From the cell containing the given text, extract its center point as (x, y) coordinate. 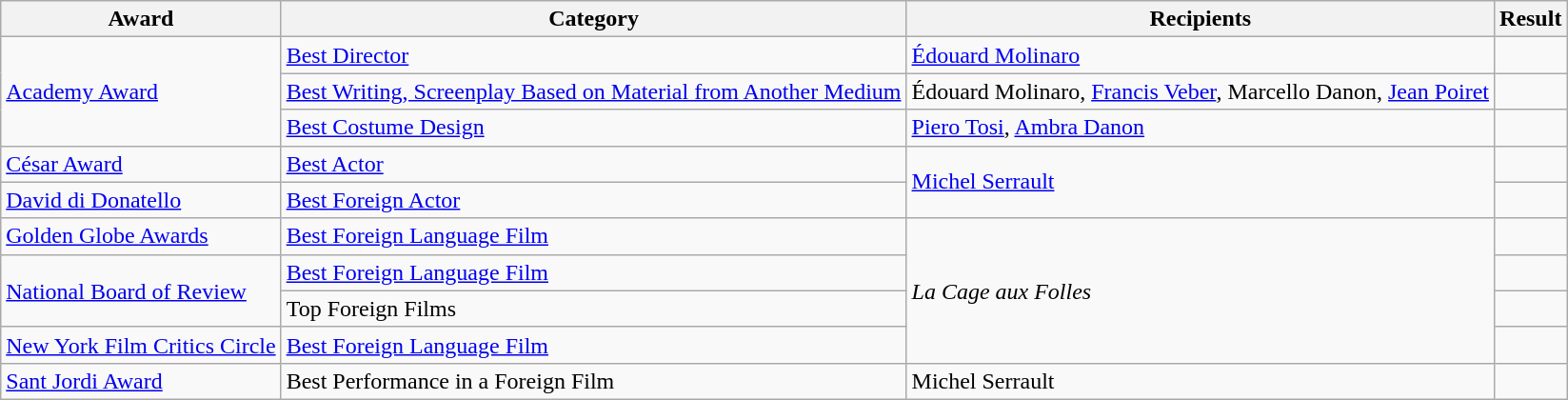
Top Foreign Films (594, 309)
Best Costume Design (594, 128)
Best Foreign Actor (594, 200)
Best Director (594, 55)
Best Writing, Screenplay Based on Material from Another Medium (594, 91)
New York Film Critics Circle (141, 345)
Category (594, 19)
Award (141, 19)
Best Performance in a Foreign Film (594, 381)
Piero Tosi, Ambra Danon (1201, 128)
César Award (141, 164)
David di Donatello (141, 200)
Sant Jordi Award (141, 381)
Academy Award (141, 91)
Édouard Molinaro (1201, 55)
La Cage aux Folles (1201, 290)
Édouard Molinaro, Francis Veber, Marcello Danon, Jean Poiret (1201, 91)
Recipients (1201, 19)
Best Actor (594, 164)
Golden Globe Awards (141, 236)
Result (1531, 19)
National Board of Review (141, 290)
